Return [X, Y] of the center of cell containing provided text 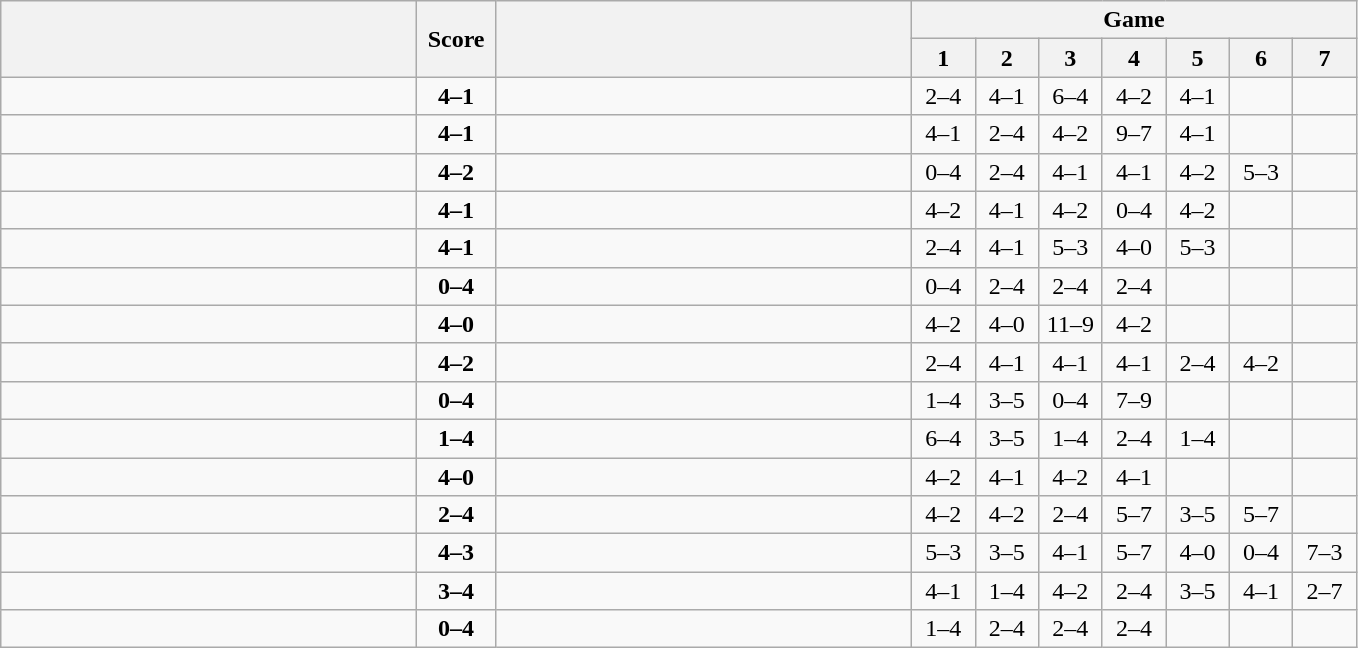
2–7 [1325, 591]
7 [1325, 58]
3–4 [456, 591]
9–7 [1134, 134]
Score [456, 39]
3 [1071, 58]
2 [1007, 58]
6 [1261, 58]
1 [943, 58]
7–9 [1134, 400]
7–3 [1325, 553]
4 [1134, 58]
Game [1134, 20]
4–3 [456, 553]
5 [1198, 58]
11–9 [1071, 324]
